From the cell containing the given text, extract its center point as [X, Y] coordinate. 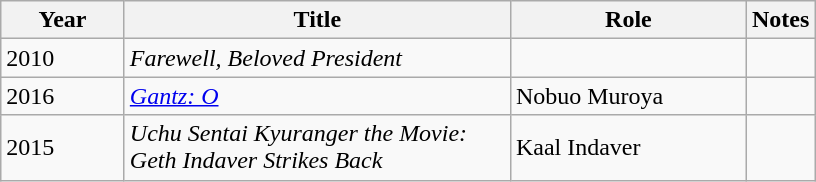
Title [317, 20]
Kaal Indaver [628, 148]
Notes [780, 20]
Role [628, 20]
Nobuo Muroya [628, 96]
2016 [63, 96]
Uchu Sentai Kyuranger the Movie: Geth Indaver Strikes Back [317, 148]
2015 [63, 148]
Gantz: O [317, 96]
Year [63, 20]
2010 [63, 58]
Farewell, Beloved President [317, 58]
